Output the (x, y) coordinate of the center of the cell containing the given text.  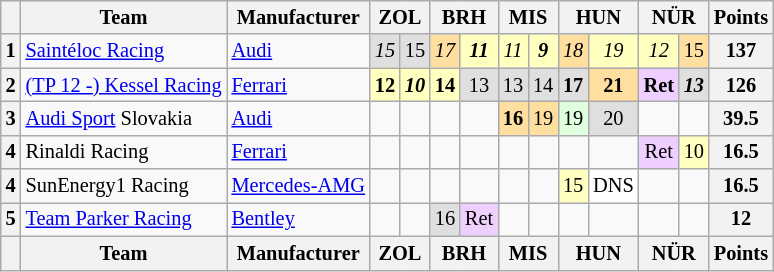
1 (11, 51)
137 (741, 51)
Team Parker Racing (124, 219)
21 (613, 85)
Audi Sport Slovakia (124, 118)
2 (11, 85)
9 (543, 51)
DNS (613, 186)
Bentley (298, 219)
20 (613, 118)
(TP 12 -) Kessel Racing (124, 85)
126 (741, 85)
Mercedes-AMG (298, 186)
SunEnergy1 Racing (124, 186)
Rinaldi Racing (124, 152)
39.5 (741, 118)
3 (11, 118)
Saintéloc Racing (124, 51)
18 (573, 51)
5 (11, 219)
